Locate the cell with the specified text and output its (X, Y) center coordinate. 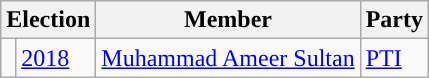
2018 (56, 58)
Member (228, 20)
Party (394, 20)
Election (48, 20)
PTI (394, 58)
Muhammad Ameer Sultan (228, 58)
